Locate the cell with the specified text and output its (x, y) center coordinate. 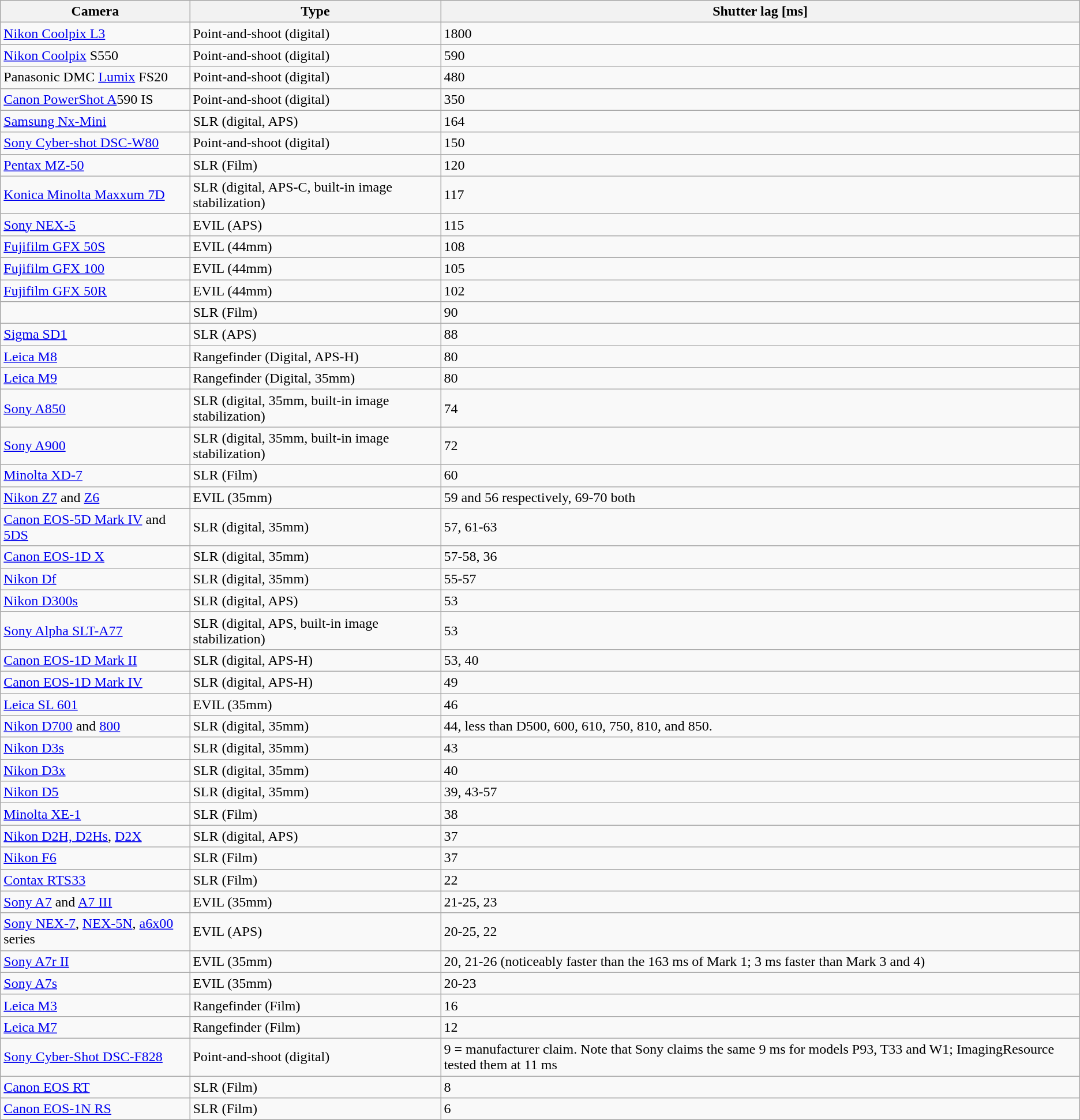
120 (760, 165)
Fujifilm GFX 100 (95, 268)
Nikon D5 (95, 792)
9 = manufacturer claim. Note that Sony claims the same 9 ms for models P93, T33 and W1; ImagingResource tested them at 11 ms (760, 1057)
Canon EOS RT (95, 1087)
88 (760, 335)
Canon EOS-1N RS (95, 1109)
53, 40 (760, 660)
SLR (digital, APS-C, built-in image stabilization) (315, 195)
Sony A7r II (95, 961)
Sony Cyber-Shot DSC-F828 (95, 1057)
Sony Alpha SLT-A77 (95, 630)
Canon PowerShot A590 IS (95, 99)
Nikon D3x (95, 770)
Canon EOS-5D Mark IV and 5DS (95, 527)
Fujifilm GFX 50R (95, 290)
Leica M3 (95, 1005)
Rangefinder (Digital, APS-H) (315, 357)
57, 61-63 (760, 527)
164 (760, 121)
Canon EOS-1D Mark II (95, 660)
150 (760, 143)
90 (760, 313)
Samsung Nx-Mini (95, 121)
8 (760, 1087)
480 (760, 77)
Konica Minolta Maxxum 7D (95, 195)
44, less than D500, 600, 610, 750, 810, and 850. (760, 726)
102 (760, 290)
20-25, 22 (760, 931)
39, 43-57 (760, 792)
38 (760, 814)
Sony A7s (95, 983)
21-25, 23 (760, 902)
59 and 56 respectively, 69-70 both (760, 497)
Leica M7 (95, 1027)
Panasonic DMC Lumix FS20 (95, 77)
Nikon D3s (95, 748)
Type (315, 12)
115 (760, 224)
57-58, 36 (760, 557)
SLR (digital, APS, built-in image stabilization) (315, 630)
22 (760, 880)
108 (760, 246)
Pentax MZ-50 (95, 165)
20, 21-26 (noticeably faster than the 163 ms of Mark 1; 3 ms faster than Mark 3 and 4) (760, 961)
Sony NEX-5 (95, 224)
Canon EOS-1D X (95, 557)
SLR (APS) (315, 335)
Nikon Df (95, 579)
74 (760, 409)
72 (760, 445)
Fujifilm GFX 50S (95, 246)
Sigma SD1 (95, 335)
Leica M9 (95, 379)
Nikon F6 (95, 858)
590 (760, 55)
6 (760, 1109)
12 (760, 1027)
49 (760, 682)
46 (760, 705)
Sony A850 (95, 409)
Sony A7 and A7 III (95, 902)
Sony Cyber-shot DSC-W80 (95, 143)
Nikon D2H, D2Hs, D2X (95, 836)
1800 (760, 33)
Minolta XE-1 (95, 814)
Nikon Coolpix S550 (95, 55)
105 (760, 268)
Nikon D700 and 800 (95, 726)
Contax RTS33 (95, 880)
Nikon D300s (95, 601)
Rangefinder (Digital, 35mm) (315, 379)
55-57 (760, 579)
20-23 (760, 983)
16 (760, 1005)
Shutter lag [ms] (760, 12)
350 (760, 99)
40 (760, 770)
117 (760, 195)
43 (760, 748)
Camera (95, 12)
Leica SL 601 (95, 705)
Minolta XD-7 (95, 475)
Leica M8 (95, 357)
60 (760, 475)
Nikon Coolpix L3 (95, 33)
Sony A900 (95, 445)
Canon EOS-1D Mark IV (95, 682)
Sony NEX-7, NEX-5N, a6x00 series (95, 931)
Nikon Z7 and Z6 (95, 497)
